Scan for the cell matching the given text and deliver its (x, y) coordinate at center. 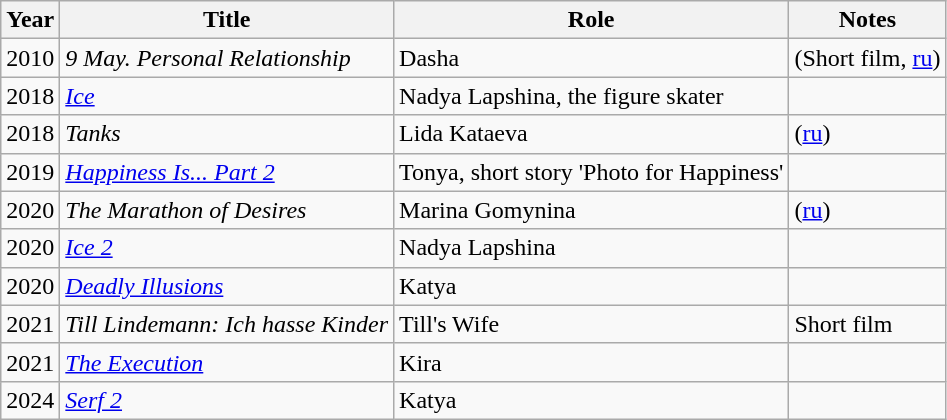
Kira (592, 362)
Marina Gomynina (592, 210)
The Execution (227, 362)
Happiness Is... Part 2 (227, 172)
Notes (868, 20)
Year (30, 20)
2019 (30, 172)
Role (592, 20)
Nadya Lapshina, the figure skater (592, 96)
Till Lindemann: Ich hasse Kinder (227, 324)
2010 (30, 58)
Deadly Illusions (227, 286)
Serf 2 (227, 400)
Short film (868, 324)
(Short film, ru) (868, 58)
Title (227, 20)
Tonya, short story 'Photo for Happiness' (592, 172)
Dasha (592, 58)
9 May. Personal Relationship (227, 58)
The Marathon of Desires (227, 210)
2024 (30, 400)
Ice (227, 96)
Tanks (227, 134)
Till's Wife (592, 324)
Ice 2 (227, 248)
Lida Kataeva (592, 134)
Nadya Lapshina (592, 248)
